Extract the [x, y] coordinate from the center of the cell holding the provided text.  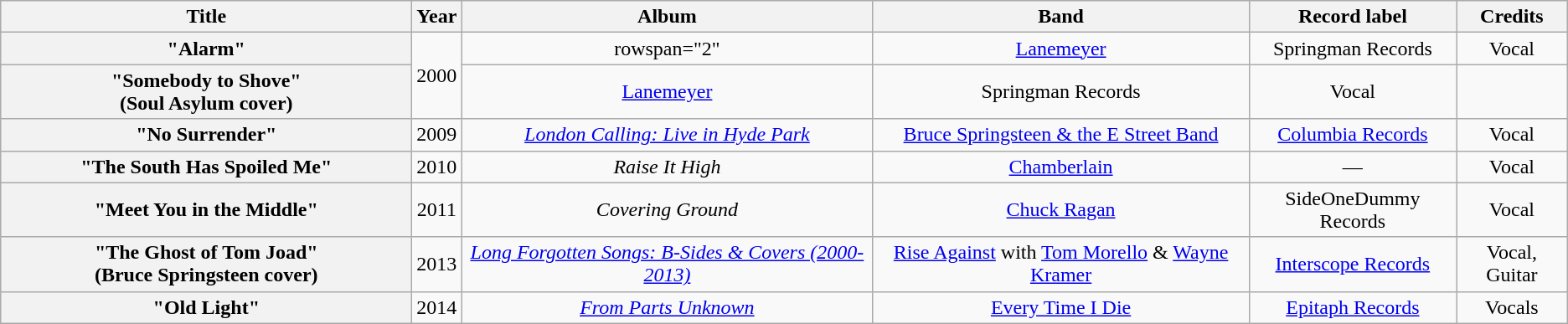
2010 [437, 167]
2009 [437, 135]
Chamberlain [1060, 167]
From Parts Unknown [667, 307]
"The South Has Spoiled Me" [206, 167]
— [1352, 167]
Raise It High [667, 167]
Title [206, 17]
"Old Light" [206, 307]
Album [667, 17]
"Somebody to Shove"(Soul Asylum cover) [206, 92]
Chuck Ragan [1060, 209]
Band [1060, 17]
Covering Ground [667, 209]
Year [437, 17]
London Calling: Live in Hyde Park [667, 135]
"Alarm" [206, 49]
Vocal, Guitar [1513, 265]
2011 [437, 209]
Epitaph Records [1352, 307]
2014 [437, 307]
Vocals [1513, 307]
2013 [437, 265]
2000 [437, 75]
"The Ghost of Tom Joad"(Bruce Springsteen cover) [206, 265]
Every Time I Die [1060, 307]
Credits [1513, 17]
"Meet You in the Middle" [206, 209]
Rise Against with Tom Morello & Wayne Kramer [1060, 265]
Columbia Records [1352, 135]
"No Surrender" [206, 135]
Bruce Springsteen & the E Street Band [1060, 135]
Interscope Records [1352, 265]
SideOneDummy Records [1352, 209]
Long Forgotten Songs: B-Sides & Covers (2000-2013) [667, 265]
Record label [1352, 17]
rowspan="2" [667, 49]
